Return (x, y) of the center of cell containing provided text 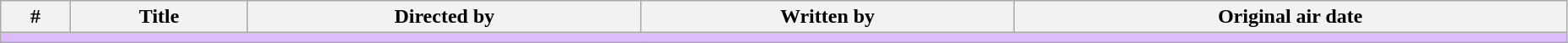
Directed by (445, 17)
Written by (827, 17)
Original air date (1291, 17)
# (35, 17)
Title (159, 17)
